Locate the cell with the specified text and output its (X, Y) center coordinate. 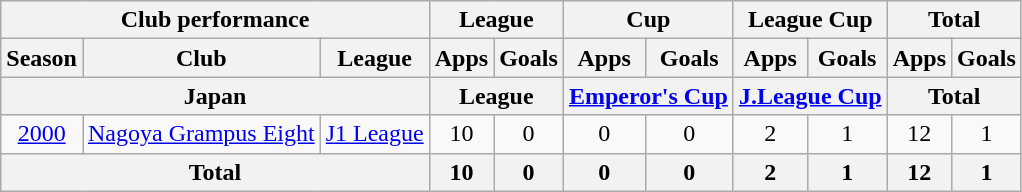
Season (42, 58)
Nagoya Grampus Eight (201, 134)
2000 (42, 134)
J.League Cup (810, 96)
League Cup (810, 20)
Emperor's Cup (648, 96)
Club (201, 58)
Japan (215, 96)
J1 League (374, 134)
Club performance (215, 20)
Cup (648, 20)
